From the cell containing the given text, extract its center point as (X, Y) coordinate. 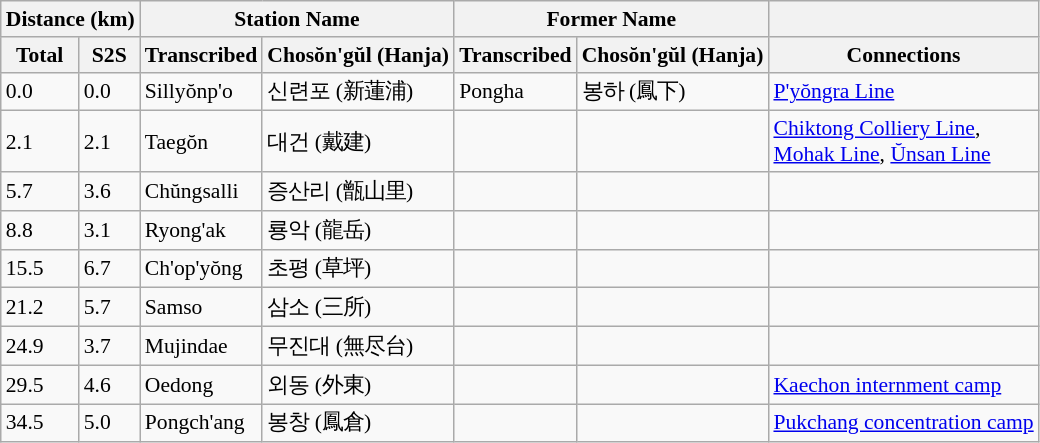
Chiktong Colliery Line,Mohak Line, Ŭnsan Line (903, 142)
Kaechon internment camp (903, 384)
24.9 (40, 346)
Pongha (515, 92)
봉창 (鳳倉) (358, 424)
34.5 (40, 424)
증산리 (甑山里) (358, 192)
5.0 (110, 424)
대건 (戴建) (358, 142)
Pukchang concentration camp (903, 424)
3.6 (110, 192)
초평 (草坪) (358, 268)
룡악 (龍岳) (358, 230)
Connections (903, 55)
Taegŏn (201, 142)
신련포 (新蓮浦) (358, 92)
S2S (110, 55)
Mujindae (201, 346)
Ryong'ak (201, 230)
Samso (201, 308)
P'yŏngra Line (903, 92)
삼소 (三所) (358, 308)
Station Name (297, 19)
Distance (km) (70, 19)
3.7 (110, 346)
29.5 (40, 384)
Sillyŏnp'o (201, 92)
21.2 (40, 308)
15.5 (40, 268)
4.6 (110, 384)
봉하 (鳳下) (673, 92)
Former Name (611, 19)
Oedong (201, 384)
8.8 (40, 230)
Ch'op'yŏng (201, 268)
외동 (外東) (358, 384)
3.1 (110, 230)
Chŭngsalli (201, 192)
Pongch'ang (201, 424)
6.7 (110, 268)
Total (40, 55)
무진대 (無尽台) (358, 346)
